Detect which cell encompasses the target text, then output its (X, Y) center coordinate. 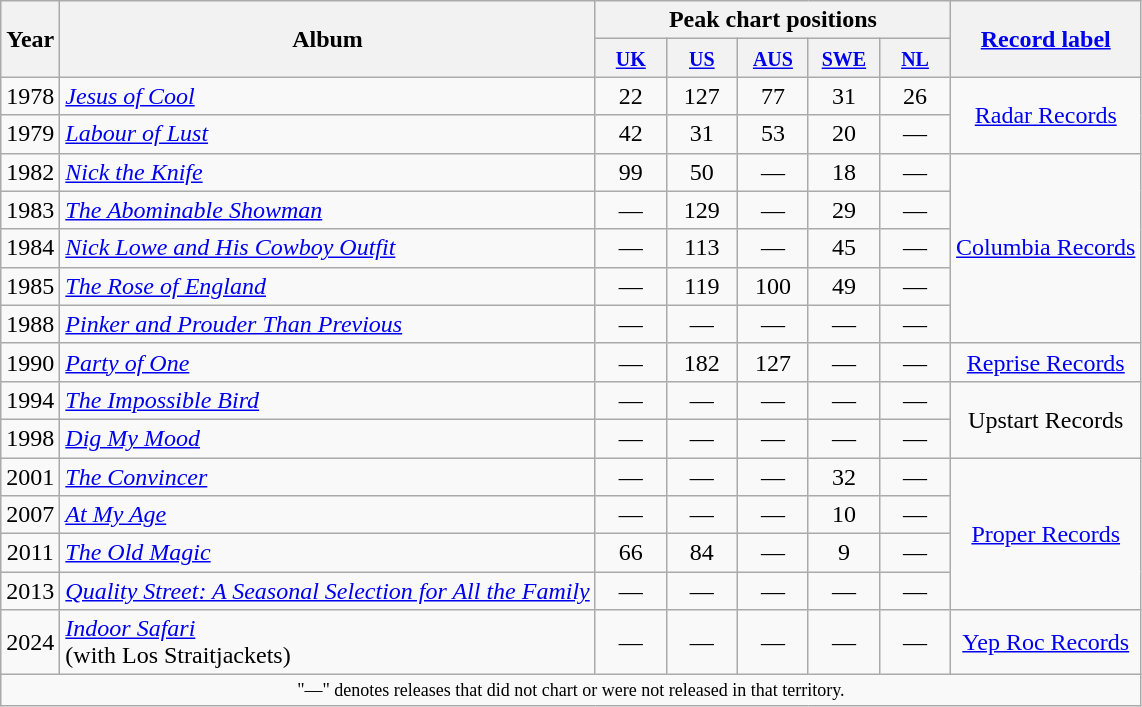
2024 (30, 642)
Indoor Safari(with Los Straitjackets) (328, 642)
119 (702, 286)
Nick Lowe and His Cowboy Outfit (328, 248)
20 (844, 134)
26 (914, 96)
The Abominable Showman (328, 210)
Album (328, 39)
Labour of Lust (328, 134)
AUS (772, 58)
2001 (30, 477)
The Old Magic (328, 553)
32 (844, 477)
At My Age (328, 515)
2007 (30, 515)
1994 (30, 400)
Record label (1046, 39)
1984 (30, 248)
1990 (30, 362)
45 (844, 248)
50 (702, 172)
Year (30, 39)
Nick the Knife (328, 172)
Yep Roc Records (1046, 642)
"—" denotes releases that did not chart or were not released in that territory. (571, 690)
99 (630, 172)
113 (702, 248)
The Impossible Bird (328, 400)
The Convincer (328, 477)
84 (702, 553)
Radar Records (1046, 115)
Jesus of Cool (328, 96)
9 (844, 553)
1988 (30, 324)
US (702, 58)
10 (844, 515)
The Rose of England (328, 286)
66 (630, 553)
22 (630, 96)
100 (772, 286)
29 (844, 210)
Dig My Mood (328, 438)
18 (844, 172)
UK (630, 58)
1978 (30, 96)
182 (702, 362)
Peak chart positions (772, 20)
2013 (30, 591)
SWE (844, 58)
1982 (30, 172)
53 (772, 134)
1983 (30, 210)
Pinker and Prouder Than Previous (328, 324)
Columbia Records (1046, 248)
Party of One (328, 362)
1985 (30, 286)
1998 (30, 438)
Upstart Records (1046, 419)
NL (914, 58)
49 (844, 286)
129 (702, 210)
1979 (30, 134)
Proper Records (1046, 534)
2011 (30, 553)
Reprise Records (1046, 362)
42 (630, 134)
77 (772, 96)
Quality Street: A Seasonal Selection for All the Family (328, 591)
